From the cell containing the given text, extract its center point as [X, Y] coordinate. 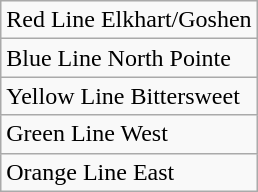
Blue Line North Pointe [129, 58]
Green Line West [129, 134]
Yellow Line Bittersweet [129, 96]
Orange Line East [129, 172]
Red Line Elkhart/Goshen [129, 20]
